Detect which cell encompasses the target text, then output its (X, Y) center coordinate. 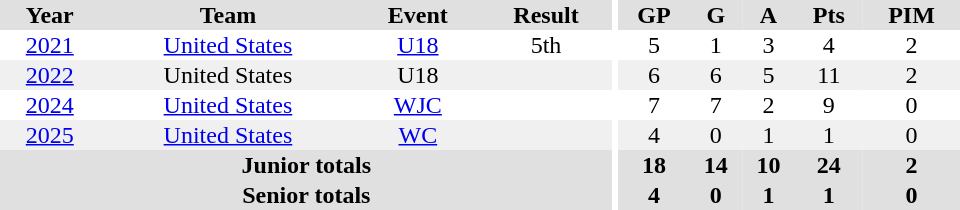
18 (654, 165)
WC (418, 135)
Pts (829, 15)
2021 (50, 45)
3 (768, 45)
10 (768, 165)
2025 (50, 135)
Senior totals (306, 195)
24 (829, 165)
WJC (418, 105)
Team (228, 15)
A (768, 15)
GP (654, 15)
5th (546, 45)
Event (418, 15)
11 (829, 75)
2022 (50, 75)
Junior totals (306, 165)
14 (716, 165)
G (716, 15)
Year (50, 15)
9 (829, 105)
2024 (50, 105)
Result (546, 15)
PIM (912, 15)
